Return [x, y] of the center of cell containing provided text 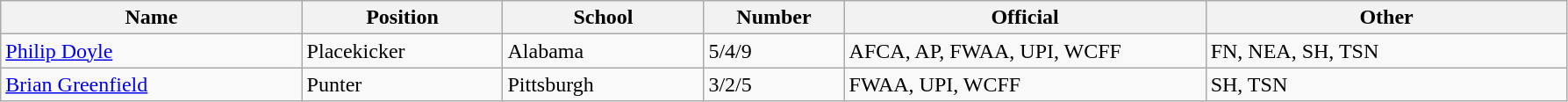
FN, NEA, SH, TSN [1386, 51]
SH, TSN [1386, 84]
Official [1025, 18]
Other [1386, 18]
Pittsburgh [604, 84]
Punter [402, 84]
Placekicker [402, 51]
Philip Doyle [151, 51]
3/2/5 [774, 84]
5/4/9 [774, 51]
AFCA, AP, FWAA, UPI, WCFF [1025, 51]
Position [402, 18]
Brian Greenfield [151, 84]
Number [774, 18]
School [604, 18]
FWAA, UPI, WCFF [1025, 84]
Name [151, 18]
Alabama [604, 51]
